Provide the [x, y] coordinate of the cell's center where the given text is located.  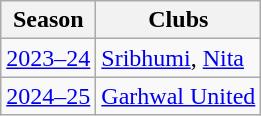
Clubs [178, 20]
2024–25 [48, 96]
2023–24 [48, 58]
Season [48, 20]
Sribhumi, Nita [178, 58]
Garhwal United [178, 96]
